Provide the (x, y) coordinate of the cell's center where the given text is located.  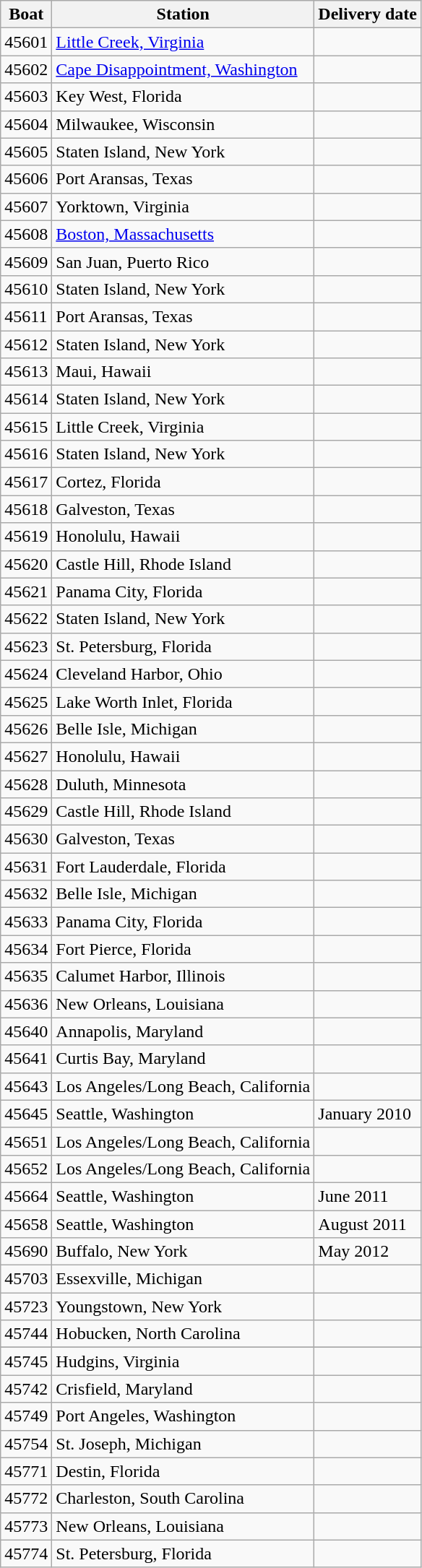
45608 (26, 234)
45622 (26, 619)
San Juan, Puerto Rico (184, 261)
45631 (26, 867)
45627 (26, 756)
Delivery date (368, 14)
45602 (26, 69)
45658 (26, 1224)
45618 (26, 509)
45640 (26, 1031)
45614 (26, 399)
Youngstown, New York (184, 1307)
45723 (26, 1307)
Milwaukee, Wisconsin (184, 124)
45643 (26, 1086)
45603 (26, 97)
45749 (26, 1416)
45606 (26, 179)
45744 (26, 1334)
Curtis Bay, Maryland (184, 1059)
45628 (26, 784)
45615 (26, 427)
Calumet Harbor, Illinois (184, 976)
Port Angeles, Washington (184, 1416)
45745 (26, 1361)
45617 (26, 482)
45773 (26, 1526)
45771 (26, 1471)
Fort Pierce, Florida (184, 949)
45636 (26, 1004)
Cleveland Harbor, Ohio (184, 674)
45620 (26, 564)
45630 (26, 839)
Yorktown, Virginia (184, 207)
Key West, Florida (184, 97)
Maui, Hawaii (184, 372)
45623 (26, 646)
Hudgins, Virginia (184, 1361)
45607 (26, 207)
45616 (26, 454)
Station (184, 14)
45772 (26, 1499)
45624 (26, 674)
Fort Lauderdale, Florida (184, 867)
45645 (26, 1114)
45754 (26, 1444)
45604 (26, 124)
45774 (26, 1554)
45626 (26, 729)
Crisfield, Maryland (184, 1389)
Lake Worth Inlet, Florida (184, 701)
45633 (26, 922)
June 2011 (368, 1196)
45664 (26, 1196)
45629 (26, 812)
45621 (26, 592)
Duluth, Minnesota (184, 784)
45703 (26, 1279)
45651 (26, 1141)
Boat (26, 14)
Annapolis, Maryland (184, 1031)
January 2010 (368, 1114)
45619 (26, 537)
45610 (26, 289)
45632 (26, 894)
Essexville, Michigan (184, 1279)
Destin, Florida (184, 1471)
45652 (26, 1169)
45605 (26, 152)
45611 (26, 316)
Cape Disappointment, Washington (184, 69)
Hobucken, North Carolina (184, 1334)
45612 (26, 345)
45601 (26, 42)
45613 (26, 372)
45625 (26, 701)
Cortez, Florida (184, 482)
August 2011 (368, 1224)
45690 (26, 1252)
45742 (26, 1389)
May 2012 (368, 1252)
45641 (26, 1059)
St. Joseph, Michigan (184, 1444)
Charleston, South Carolina (184, 1499)
45634 (26, 949)
Buffalo, New York (184, 1252)
45609 (26, 261)
45635 (26, 976)
Boston, Massachusetts (184, 234)
